For the text-containing cell, return its midpoint in (X, Y) coordinate format. 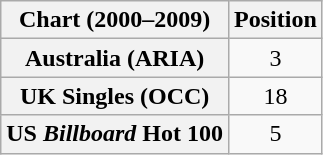
18 (276, 96)
Chart (2000–2009) (115, 20)
Position (276, 20)
US Billboard Hot 100 (115, 134)
Australia (ARIA) (115, 58)
5 (276, 134)
UK Singles (OCC) (115, 96)
3 (276, 58)
